Output the (x, y) coordinate of the center of the cell containing the given text.  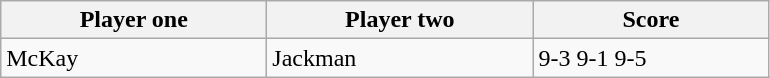
Score (651, 20)
McKay (134, 58)
Player one (134, 20)
Jackman (400, 58)
Player two (400, 20)
9-3 9-1 9-5 (651, 58)
